Pinpoint the cell where the given text exists, returning its [X, Y] midpoint coordinate. 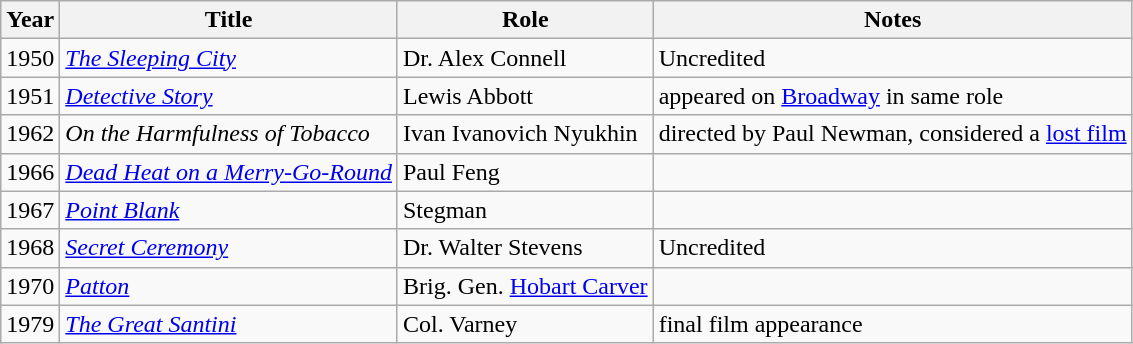
1966 [30, 172]
1950 [30, 58]
directed by Paul Newman, considered a lost film [892, 134]
Dr. Alex Connell [525, 58]
1970 [30, 286]
Lewis Abbott [525, 96]
Point Blank [229, 210]
Stegman [525, 210]
Title [229, 20]
Detective Story [229, 96]
Dead Heat on a Merry-Go-Round [229, 172]
Patton [229, 286]
On the Harmfulness of Tobacco [229, 134]
1968 [30, 248]
1951 [30, 96]
Role [525, 20]
appeared on Broadway in same role [892, 96]
Dr. Walter Stevens [525, 248]
Paul Feng [525, 172]
Col. Varney [525, 324]
1979 [30, 324]
Secret Ceremony [229, 248]
1962 [30, 134]
The Sleeping City [229, 58]
1967 [30, 210]
Year [30, 20]
Brig. Gen. Hobart Carver [525, 286]
Ivan Ivanovich Nyukhin [525, 134]
final film appearance [892, 324]
Notes [892, 20]
The Great Santini [229, 324]
